Find where the given text appears and provide that cell's center as [X, Y] coordinate. 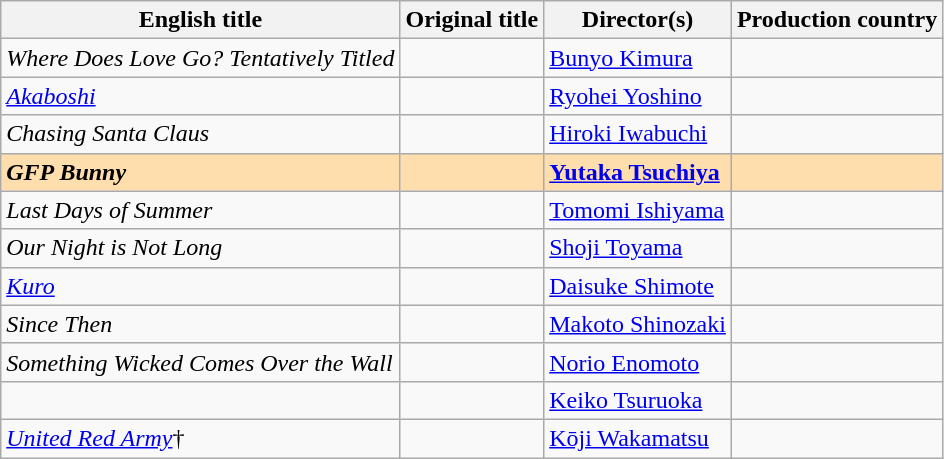
English title [200, 20]
Keiko Tsuruoka [638, 400]
Bunyo Kimura [638, 58]
Last Days of Summer [200, 210]
United Red Army† [200, 438]
Akaboshi [200, 96]
Kuro [200, 286]
Kōji Wakamatsu [638, 438]
Ryohei Yoshino [638, 96]
Yutaka Tsuchiya [638, 172]
Something Wicked Comes Over the Wall [200, 362]
Norio Enomoto [638, 362]
Shoji Toyama [638, 248]
Director(s) [638, 20]
Daisuke Shimote [638, 286]
Makoto Shinozaki [638, 324]
Hiroki Iwabuchi [638, 134]
Production country [836, 20]
Where Does Love Go? Tentatively Titled [200, 58]
Chasing Santa Claus [200, 134]
Since Then [200, 324]
Original title [472, 20]
Tomomi Ishiyama [638, 210]
Our Night is Not Long [200, 248]
GFP Bunny [200, 172]
